Identify which cell holds the provided text, then report its [x, y] central coordinate. 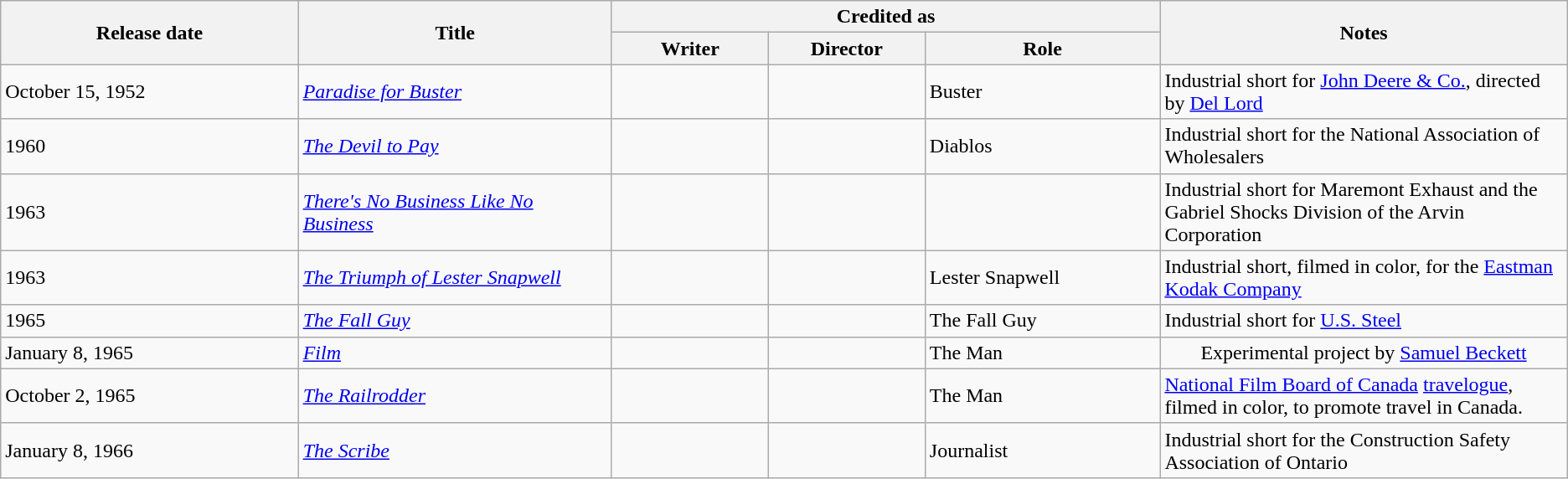
Experimental project by Samuel Beckett [1364, 353]
Industrial short for the Construction Safety Association of Ontario [1364, 451]
Writer [690, 49]
Journalist [1042, 451]
Industrial short, filmed in color, for the Eastman Kodak Company [1364, 278]
The Scribe [455, 451]
1965 [149, 321]
October 2, 1965 [149, 395]
Credited as [886, 17]
Industrial short for John Deere & Co., directed by Del Lord [1364, 92]
The Triumph of Lester Snapwell [455, 278]
National Film Board of Canada travelogue, filmed in color, to promote travel in Canada. [1364, 395]
January 8, 1966 [149, 451]
October 15, 1952 [149, 92]
Buster [1042, 92]
There's No Business Like No Business [455, 212]
The Railrodder [455, 395]
Diablos [1042, 146]
Director [846, 49]
Industrial short for Maremont Exhaust and the Gabriel Shocks Division of the Arvin Corporation [1364, 212]
Title [455, 33]
Film [455, 353]
Paradise for Buster [455, 92]
The Devil to Pay [455, 146]
Role [1042, 49]
Release date [149, 33]
January 8, 1965 [149, 353]
Industrial short for U.S. Steel [1364, 321]
Notes [1364, 33]
Lester Snapwell [1042, 278]
Industrial short for the National Association of Wholesalers [1364, 146]
1960 [149, 146]
